Detect which cell encompasses the target text, then output its (X, Y) center coordinate. 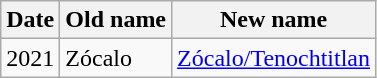
Zócalo/Tenochtitlan (274, 58)
New name (274, 20)
Date (30, 20)
Zócalo (116, 58)
Old name (116, 20)
2021 (30, 58)
